Output the (x, y) coordinate of the center of the cell containing the given text.  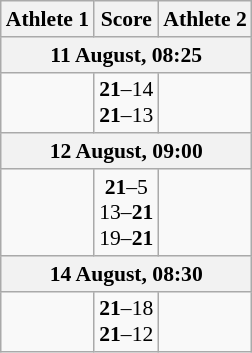
21–1821–12 (126, 322)
21–1421–13 (126, 102)
21–513–2119–21 (126, 212)
Score (126, 19)
14 August, 08:30 (126, 274)
12 August, 09:00 (126, 152)
Athlete 2 (204, 19)
11 August, 08:25 (126, 55)
Athlete 1 (48, 19)
